From the cell containing the given text, extract its center point as [X, Y] coordinate. 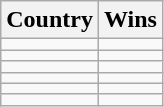
Wins [130, 20]
Country [50, 20]
